Pinpoint the cell where the given text exists, returning its (X, Y) midpoint coordinate. 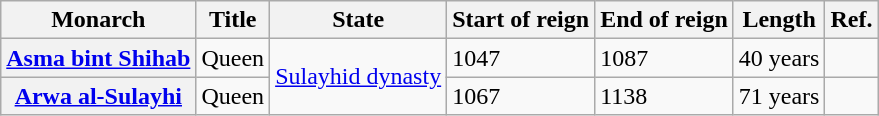
Monarch (98, 20)
1087 (664, 58)
Sulayhid dynasty (358, 77)
Start of reign (521, 20)
40 years (779, 58)
1138 (664, 96)
End of reign (664, 20)
Ref. (852, 20)
Title (233, 20)
Asma bint Shihab (98, 58)
Arwa al-Sulayhi (98, 96)
71 years (779, 96)
State (358, 20)
1067 (521, 96)
1047 (521, 58)
Length (779, 20)
